Detect which cell encompasses the target text, then output its (X, Y) center coordinate. 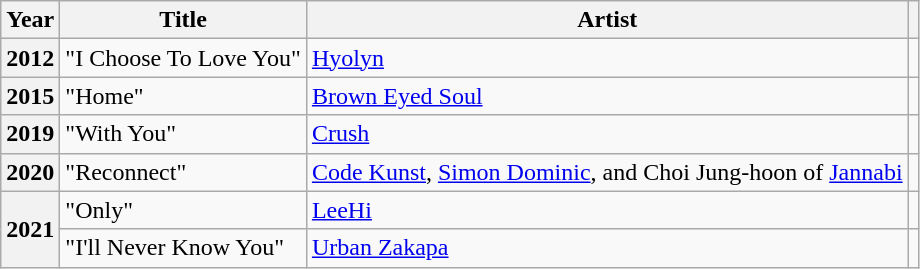
2020 (30, 172)
"I Choose To Love You" (184, 58)
2012 (30, 58)
Code Kunst, Simon Dominic, and Choi Jung-hoon of Jannabi (607, 172)
Brown Eyed Soul (607, 96)
"With You" (184, 134)
"Reconnect" (184, 172)
"Only" (184, 210)
Year (30, 20)
Urban Zakapa (607, 248)
Crush (607, 134)
Title (184, 20)
2015 (30, 96)
Artist (607, 20)
"Home" (184, 96)
"I'll Never Know You" (184, 248)
2019 (30, 134)
Hyolyn (607, 58)
LeeHi (607, 210)
2021 (30, 229)
